Extract the (X, Y) coordinate from the center of the cell holding the provided text.  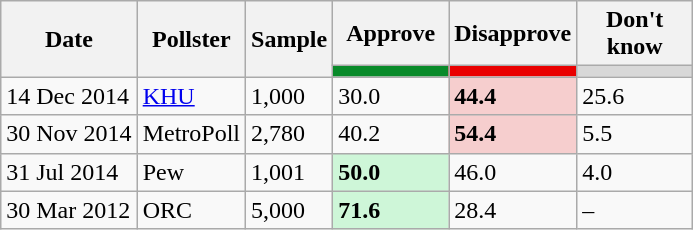
4.0 (635, 172)
31 Jul 2014 (69, 172)
Pollster (191, 39)
30.0 (391, 96)
46.0 (513, 172)
50.0 (391, 172)
5,000 (290, 210)
Date (69, 39)
KHU (191, 96)
Disapprove (513, 34)
14 Dec 2014 (69, 96)
28.4 (513, 210)
Pew (191, 172)
54.4 (513, 134)
71.6 (391, 210)
1,001 (290, 172)
1,000 (290, 96)
40.2 (391, 134)
2,780 (290, 134)
30 Mar 2012 (69, 210)
Sample (290, 39)
– (635, 210)
MetroPoll (191, 134)
30 Nov 2014 (69, 134)
Don't know (635, 34)
44.4 (513, 96)
25.6 (635, 96)
5.5 (635, 134)
ORC (191, 210)
Approve (391, 34)
